Capture the cell that displays the provided text and extract its (X, Y) central coordinate. 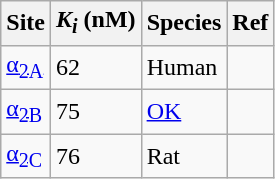
62 (96, 67)
76 (96, 156)
75 (96, 111)
Human (184, 67)
Ref (250, 23)
α2B (26, 111)
Rat (184, 156)
Species (184, 23)
OK (184, 111)
α2A (26, 67)
α2C (26, 156)
Ki (nM) (96, 23)
Site (26, 23)
